Locate the cell with the specified text and output its [x, y] center coordinate. 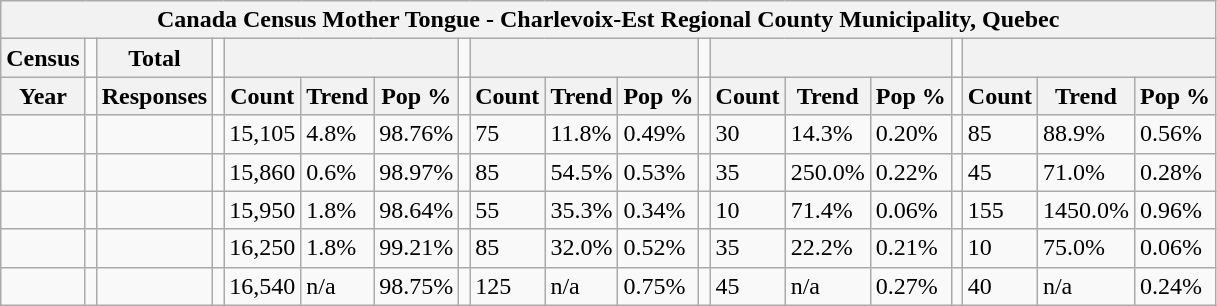
11.8% [582, 134]
15,860 [262, 172]
32.0% [582, 248]
98.64% [416, 210]
40 [1000, 286]
0.34% [658, 210]
Census [43, 58]
0.53% [658, 172]
35.3% [582, 210]
4.8% [338, 134]
0.20% [910, 134]
0.27% [910, 286]
0.49% [658, 134]
0.56% [1174, 134]
15,105 [262, 134]
Responses [154, 96]
98.75% [416, 286]
55 [508, 210]
88.9% [1086, 134]
14.3% [828, 134]
99.21% [416, 248]
0.24% [1174, 286]
0.52% [658, 248]
0.75% [658, 286]
0.22% [910, 172]
1450.0% [1086, 210]
98.97% [416, 172]
0.21% [910, 248]
71.4% [828, 210]
54.5% [582, 172]
155 [1000, 210]
Total [154, 58]
98.76% [416, 134]
0.28% [1174, 172]
75 [508, 134]
16,250 [262, 248]
125 [508, 286]
75.0% [1086, 248]
0.96% [1174, 210]
22.2% [828, 248]
30 [748, 134]
Canada Census Mother Tongue - Charlevoix-Est Regional County Municipality, Quebec [608, 20]
Year [43, 96]
0.6% [338, 172]
71.0% [1086, 172]
15,950 [262, 210]
250.0% [828, 172]
16,540 [262, 286]
